Output the (X, Y) coordinate of the center of the cell containing the given text.  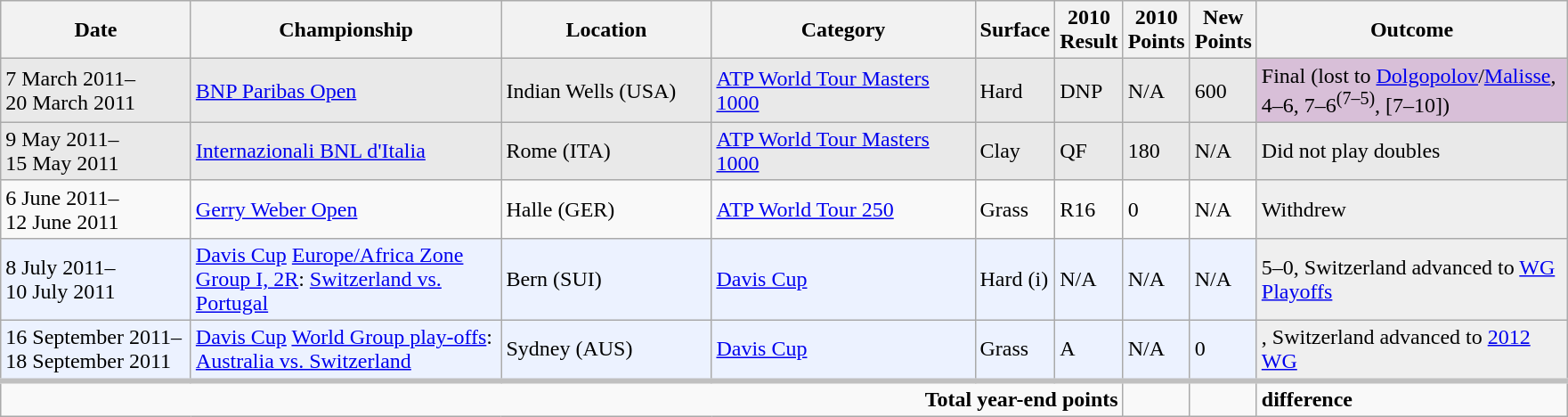
difference (1412, 398)
Halle (GER) (606, 208)
6 June 2011–12 June 2011 (96, 208)
Clay (1015, 151)
Outcome (1412, 30)
9 May 2011–15 May 2011 (96, 151)
Final (lost to Dolgopolov/Malisse, 4–6, 7–6(7–5), [7–10]) (1412, 91)
Davis Cup World Group play-offs: Australia vs. Switzerland (345, 351)
Rome (ITA) (606, 151)
Total year-end points (562, 398)
7 March 2011–20 March 2011 (96, 91)
Hard (i) (1015, 279)
Date (96, 30)
Did not play doubles (1412, 151)
Davis Cup Europe/Africa Zone Group I, 2R: Switzerland vs. Portugal (345, 279)
Championship (345, 30)
Location (606, 30)
2010 Result (1089, 30)
Gerry Weber Open (345, 208)
Category (843, 30)
Hard (1015, 91)
5–0, Switzerland advanced to WG Playoffs (1412, 279)
QF (1089, 151)
R16 (1089, 208)
Bern (SUI) (606, 279)
Sydney (AUS) (606, 351)
2010 Points (1156, 30)
Internazionali BNL d'Italia (345, 151)
BNP Paribas Open (345, 91)
DNP (1089, 91)
A (1089, 351)
, Switzerland advanced to 2012 WG (1412, 351)
600 (1223, 91)
New Points (1223, 30)
ATP World Tour 250 (843, 208)
Indian Wells (USA) (606, 91)
Surface (1015, 30)
180 (1156, 151)
8 July 2011–10 July 2011 (96, 279)
16 September 2011–18 September 2011 (96, 351)
Withdrew (1412, 208)
